Capture the cell that displays the provided text and extract its [X, Y] central coordinate. 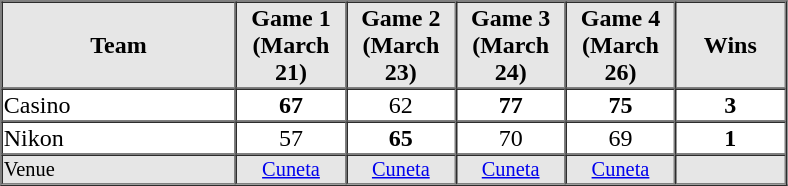
Game 2 (March 23) [401, 46]
Game 3 (March 24) [511, 46]
69 [621, 138]
57 [291, 138]
Wins [730, 46]
Venue [118, 169]
70 [511, 138]
67 [291, 104]
Game 4 (March 26) [621, 46]
Nikon [118, 138]
Game 1 (March 21) [291, 46]
1 [730, 138]
62 [401, 104]
Team [118, 46]
Casino [118, 104]
65 [401, 138]
77 [511, 104]
75 [621, 104]
3 [730, 104]
